Find where the given text appears and provide that cell's center as (X, Y) coordinate. 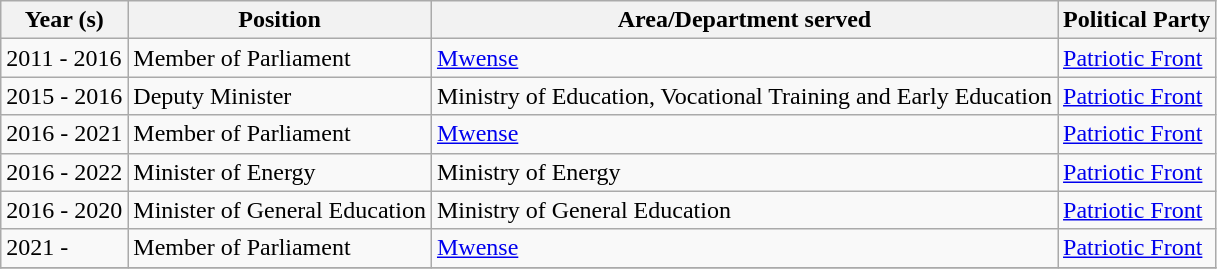
Area/Department served (744, 20)
Minister of Energy (280, 172)
Ministry of Education, Vocational Training and Early Education (744, 96)
Ministry of General Education (744, 210)
Year (s) (64, 20)
2011 - 2016 (64, 58)
Position (280, 20)
Minister of General Education (280, 210)
Political Party (1137, 20)
Deputy Minister (280, 96)
Ministry of Energy (744, 172)
2016 - 2022 (64, 172)
2015 - 2016 (64, 96)
2016 - 2020 (64, 210)
2016 - 2021 (64, 134)
2021 - (64, 248)
